Detect which cell encompasses the target text, then output its (X, Y) center coordinate. 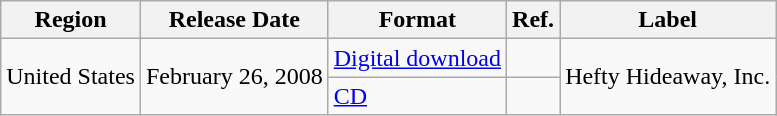
Release Date (234, 20)
CD (417, 96)
Label (668, 20)
Region (71, 20)
Format (417, 20)
Hefty Hideaway, Inc. (668, 77)
United States (71, 77)
February 26, 2008 (234, 77)
Digital download (417, 58)
Ref. (534, 20)
